Scan for the cell matching the given text and deliver its [X, Y] coordinate at center. 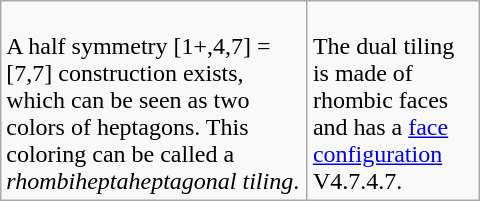
The dual tiling is made of rhombic faces and has a face configuration V4.7.4.7. [393, 101]
